Return the (x, y) coordinate for the center point of the cell that contains the specified text.  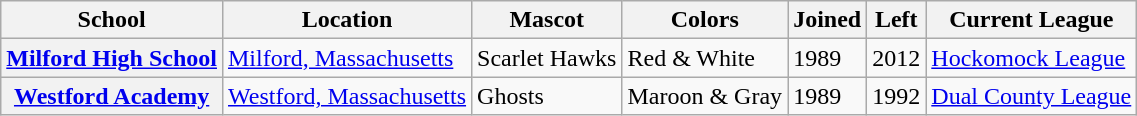
School (112, 20)
1992 (896, 96)
Hockomock League (1032, 58)
Milford High School (112, 58)
Scarlet Hawks (547, 58)
Ghosts (547, 96)
Location (346, 20)
Dual County League (1032, 96)
Joined (828, 20)
2012 (896, 58)
Mascot (547, 20)
Westford, Massachusetts (346, 96)
Milford, Massachusetts (346, 58)
Red & White (705, 58)
Current League (1032, 20)
Left (896, 20)
Westford Academy (112, 96)
Colors (705, 20)
Maroon & Gray (705, 96)
